Provide the [x, y] coordinate of the cell's center where the given text is located.  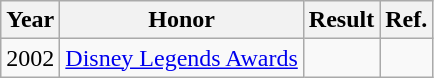
2002 [30, 58]
Year [30, 20]
Disney Legends Awards [182, 58]
Ref. [406, 20]
Honor [182, 20]
Result [341, 20]
